Provide the [X, Y] coordinate of the cell's center where the given text is located.  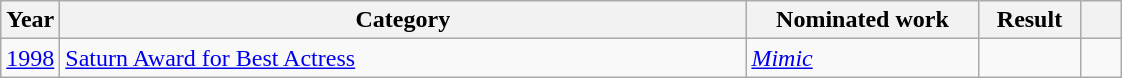
Mimic [862, 58]
1998 [30, 58]
Saturn Award for Best Actress [403, 58]
Year [30, 20]
Category [403, 20]
Result [1030, 20]
Nominated work [862, 20]
